Scan for the cell matching the given text and deliver its [X, Y] coordinate at center. 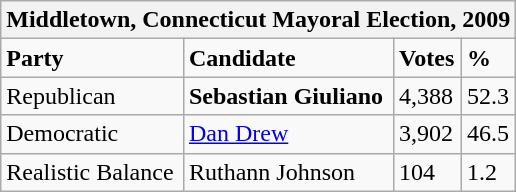
Middletown, Connecticut Mayoral Election, 2009 [258, 20]
Democratic [92, 134]
46.5 [488, 134]
4,388 [428, 96]
1.2 [488, 172]
Republican [92, 96]
104 [428, 172]
Candidate [288, 58]
52.3 [488, 96]
Votes [428, 58]
Dan Drew [288, 134]
% [488, 58]
Ruthann Johnson [288, 172]
3,902 [428, 134]
Realistic Balance [92, 172]
Party [92, 58]
Sebastian Giuliano [288, 96]
